Determine the (X, Y) coordinate at the center of the cell enclosing the given text.  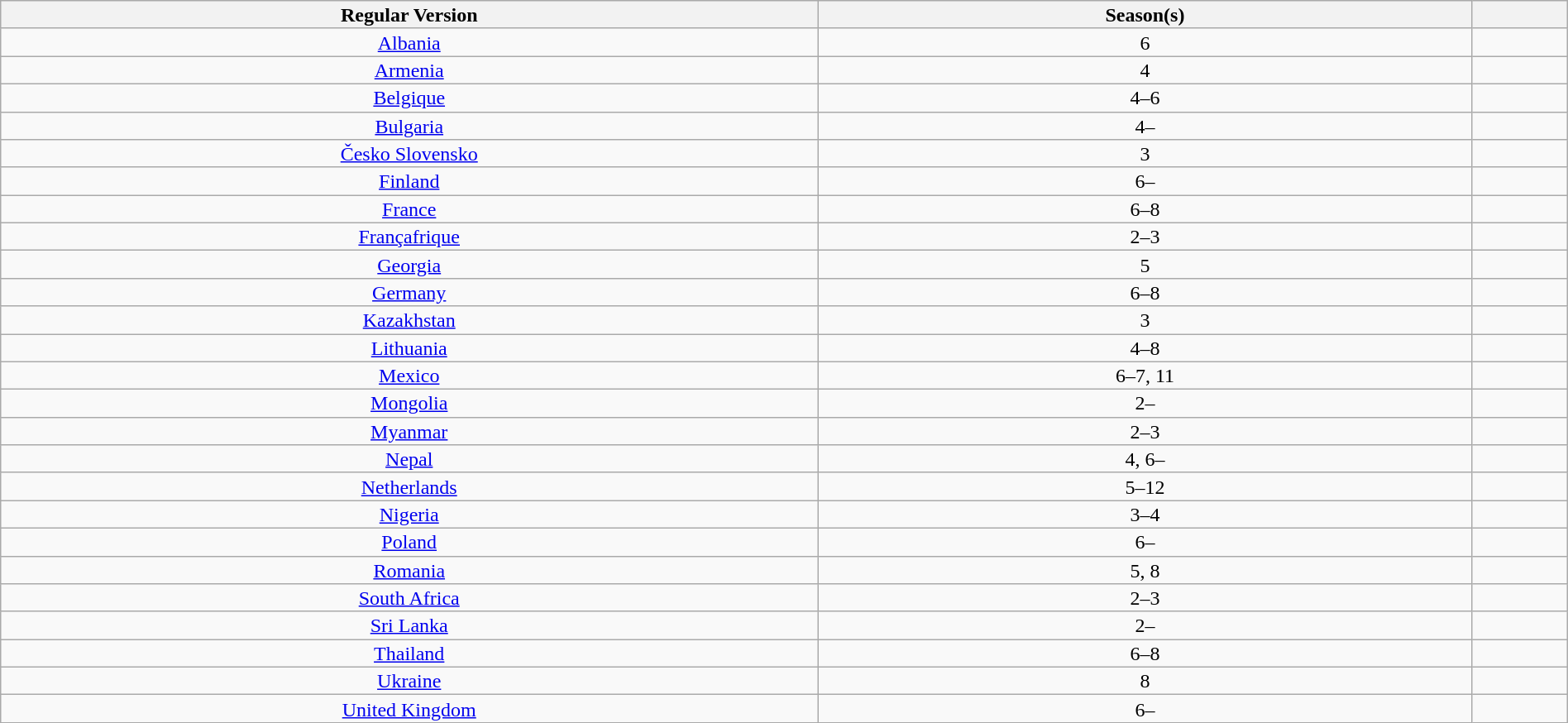
Mexico (409, 376)
Nepal (409, 459)
Sri Lanka (409, 625)
Poland (409, 542)
France (409, 209)
6 (1145, 42)
Netherlands (409, 486)
Bulgaria (409, 126)
4–8 (1145, 348)
6–7, 11 (1145, 376)
Regular Version (409, 15)
Thailand (409, 654)
Lithuania (409, 348)
Česko Slovensko (409, 154)
3–4 (1145, 515)
5–12 (1145, 486)
4–6 (1145, 98)
Season(s) (1145, 15)
8 (1145, 681)
Nigeria (409, 515)
5 (1145, 265)
Kazakhstan (409, 320)
Ukraine (409, 681)
Romania (409, 570)
Françafrique (409, 237)
5, 8 (1145, 570)
4 (1145, 70)
Finland (409, 181)
Myanmar (409, 431)
Albania (409, 42)
Germany (409, 292)
Mongolia (409, 404)
4– (1145, 126)
South Africa (409, 598)
Armenia (409, 70)
4, 6– (1145, 459)
Belgique (409, 98)
Georgia (409, 265)
United Kingdom (409, 709)
